Output the (X, Y) coordinate of the center of the cell containing the given text.  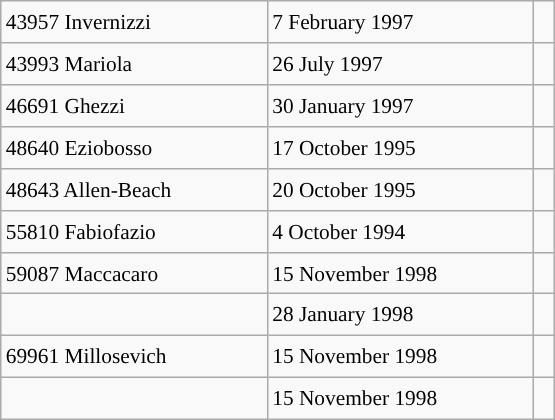
69961 Millosevich (134, 357)
7 February 1997 (400, 22)
43957 Invernizzi (134, 22)
55810 Fabiofazio (134, 231)
43993 Mariola (134, 64)
48640 Eziobosso (134, 148)
26 July 1997 (400, 64)
30 January 1997 (400, 106)
20 October 1995 (400, 189)
4 October 1994 (400, 231)
28 January 1998 (400, 315)
59087 Maccacaro (134, 273)
46691 Ghezzi (134, 106)
48643 Allen-Beach (134, 189)
17 October 1995 (400, 148)
